Pinpoint the cell where the given text exists, returning its [X, Y] midpoint coordinate. 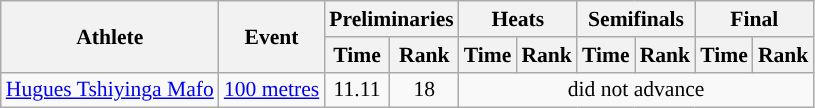
Heats [518, 19]
18 [424, 90]
Preliminaries [391, 19]
Athlete [110, 36]
did not advance [636, 90]
Hugues Tshiyinga Mafo [110, 90]
Event [272, 36]
100 metres [272, 90]
Final [754, 19]
11.11 [357, 90]
Semifinals [636, 19]
